Identify which cell holds the provided text, then report its (X, Y) central coordinate. 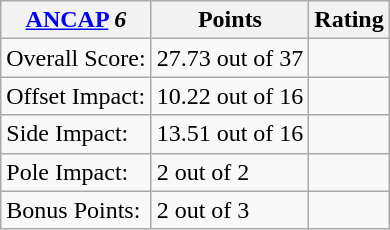
13.51 out of 16 (230, 134)
Points (230, 20)
27.73 out of 37 (230, 58)
Side Impact: (76, 134)
Overall Score: (76, 58)
Offset Impact: (76, 96)
Bonus Points: (76, 210)
ANCAP 6 (76, 20)
10.22 out of 16 (230, 96)
Pole Impact: (76, 172)
Rating (349, 20)
2 out of 2 (230, 172)
2 out of 3 (230, 210)
